Extract the (X, Y) coordinate from the center of the cell holding the provided text.  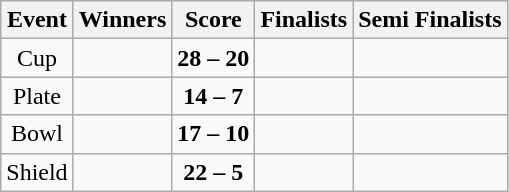
14 – 7 (214, 96)
28 – 20 (214, 58)
17 – 10 (214, 134)
Score (214, 20)
Finalists (304, 20)
Shield (37, 172)
Event (37, 20)
Plate (37, 96)
Winners (122, 20)
Semi Finalists (430, 20)
Bowl (37, 134)
22 – 5 (214, 172)
Cup (37, 58)
